From the cell containing the given text, extract its center point as [X, Y] coordinate. 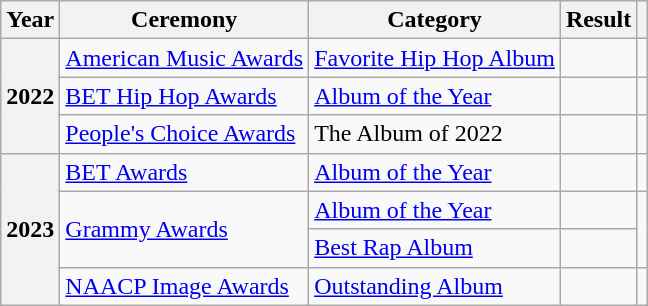
Year [30, 20]
2023 [30, 229]
Outstanding Album [435, 286]
Favorite Hip Hop Album [435, 58]
The Album of 2022 [435, 134]
BET Awards [184, 172]
Category [435, 20]
2022 [30, 96]
Result [598, 20]
People's Choice Awards [184, 134]
Best Rap Album [435, 248]
Grammy Awards [184, 229]
BET Hip Hop Awards [184, 96]
Ceremony [184, 20]
American Music Awards [184, 58]
NAACP Image Awards [184, 286]
